Scan for the cell matching the given text and deliver its (x, y) coordinate at center. 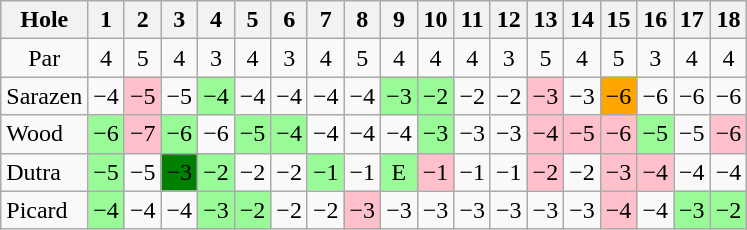
Hole (44, 20)
E (400, 172)
Par (44, 58)
Dutra (44, 172)
18 (728, 20)
12 (508, 20)
Wood (44, 134)
13 (546, 20)
10 (436, 20)
Picard (44, 210)
14 (582, 20)
8 (362, 20)
9 (400, 20)
−7 (142, 134)
6 (290, 20)
2 (142, 20)
15 (618, 20)
7 (326, 20)
Sarazen (44, 96)
16 (656, 20)
1 (106, 20)
11 (472, 20)
17 (692, 20)
